Return the (X, Y) coordinate for the center point of the cell that contains the specified text.  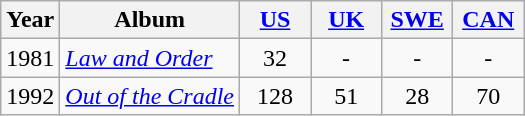
Out of the Cradle (150, 96)
US (276, 20)
1981 (30, 58)
UK (346, 20)
Album (150, 20)
32 (276, 58)
SWE (418, 20)
Law and Order (150, 58)
1992 (30, 96)
51 (346, 96)
128 (276, 96)
Year (30, 20)
CAN (488, 20)
70 (488, 96)
28 (418, 96)
